Extract the [X, Y] coordinate from the center of the cell holding the provided text.  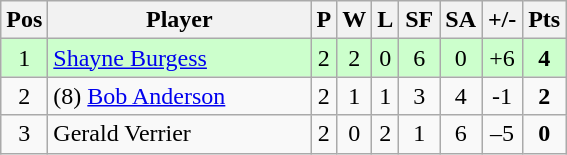
-1 [502, 96]
SF [420, 20]
Shayne Burgess [180, 58]
L [386, 20]
+6 [502, 58]
Player [180, 20]
SA [461, 20]
Pos [24, 20]
+/- [502, 20]
Gerald Verrier [180, 134]
P [324, 20]
Pts [544, 20]
–5 [502, 134]
(8) Bob Anderson [180, 96]
W [354, 20]
